Output the (x, y) coordinate of the center of the cell containing the given text.  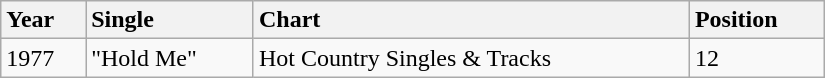
"Hold Me" (170, 58)
Hot Country Singles & Tracks (471, 58)
Chart (471, 20)
1977 (44, 58)
Year (44, 20)
Position (756, 20)
Single (170, 20)
12 (756, 58)
